Pinpoint the cell where the given text exists, returning its (x, y) midpoint coordinate. 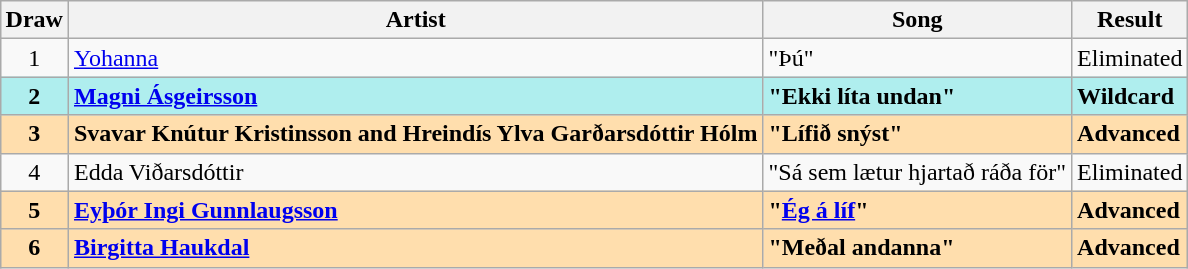
2 (34, 96)
6 (34, 248)
4 (34, 172)
Magni Ásgeirsson (415, 96)
Yohanna (415, 58)
Artist (415, 20)
"Ég á líf" (918, 210)
Svavar Knútur Kristinsson and Hreindís Ylva Garðarsdóttir Hólm (415, 134)
Result (1130, 20)
"Lífið snýst" (918, 134)
Edda Viðarsdóttir (415, 172)
5 (34, 210)
"Ekki líta undan" (918, 96)
Song (918, 20)
Wildcard (1130, 96)
"Sá sem lætur hjartað ráða för" (918, 172)
Draw (34, 20)
1 (34, 58)
"Meðal andanna" (918, 248)
"Þú" (918, 58)
Birgitta Haukdal (415, 248)
Eyþór Ingi Gunnlaugsson (415, 210)
3 (34, 134)
